Identify which cell holds the provided text, then report its (x, y) central coordinate. 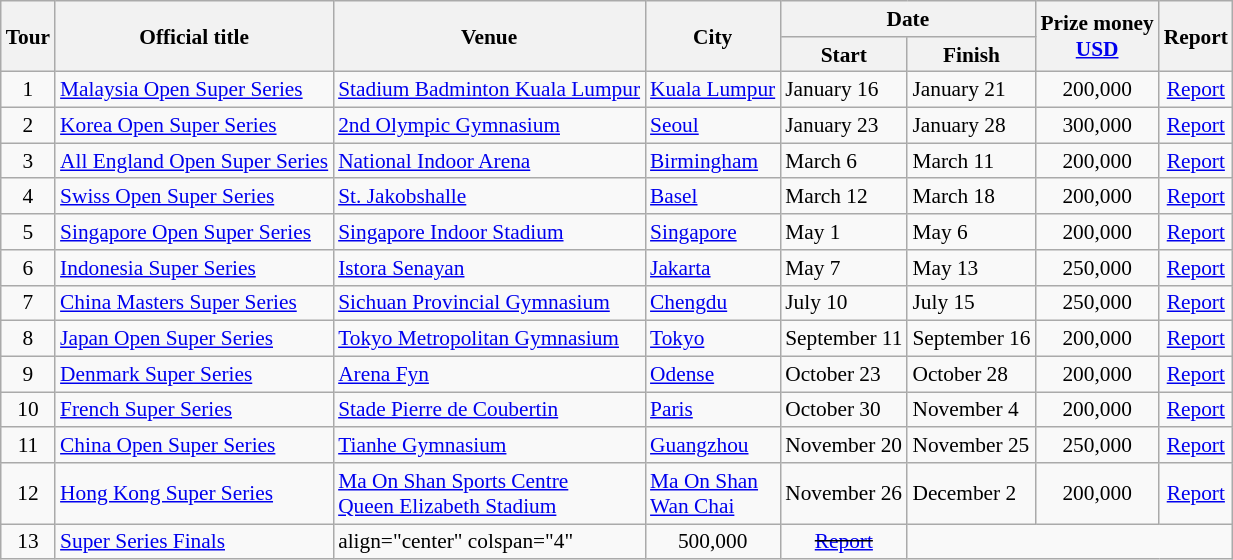
March 12 (844, 197)
Japan Open Super Series (194, 339)
7 (28, 303)
Start (844, 55)
March 18 (971, 197)
March 6 (844, 161)
December 2 (971, 494)
Jakarta (712, 268)
Ma On Shan Sports Centre Queen Elizabeth Stadium (489, 494)
11 (28, 445)
8 (28, 339)
Stade Pierre de Coubertin (489, 410)
Seoul (712, 126)
January 21 (971, 90)
Sichuan Provincial Gymnasium (489, 303)
4 (28, 197)
2nd Olympic Gymnasium (489, 126)
Tianhe Gymnasium (489, 445)
2 (28, 126)
October 23 (844, 374)
Prize money USD (1096, 36)
Singapore Open Super Series (194, 232)
Denmark Super Series (194, 374)
China Open Super Series (194, 445)
Istora Senayan (489, 268)
Tokyo (712, 339)
Official title (194, 36)
May 13 (971, 268)
500,000 (712, 542)
Arena Fyn (489, 374)
March 11 (971, 161)
13 (28, 542)
Date (908, 19)
300,000 (1096, 126)
Paris (712, 410)
10 (28, 410)
City (712, 36)
1 (28, 90)
September 16 (971, 339)
Hong Kong Super Series (194, 494)
Ma On Shan Wan Chai (712, 494)
January 23 (844, 126)
Singapore (712, 232)
Tour (28, 36)
St. Jakobshalle (489, 197)
Odense (712, 374)
October 28 (971, 374)
November 4 (971, 410)
National Indoor Arena (489, 161)
May 1 (844, 232)
Finish (971, 55)
January 28 (971, 126)
September 11 (844, 339)
November 26 (844, 494)
3 (28, 161)
Tokyo Metropolitan Gymnasium (489, 339)
Super Series Finals (194, 542)
Korea Open Super Series (194, 126)
January 16 (844, 90)
Basel (712, 197)
November 25 (971, 445)
Kuala Lumpur (712, 90)
China Masters Super Series (194, 303)
Venue (489, 36)
Swiss Open Super Series (194, 197)
May 6 (971, 232)
9 (28, 374)
July 15 (971, 303)
All England Open Super Series (194, 161)
Indonesia Super Series (194, 268)
Stadium Badminton Kuala Lumpur (489, 90)
align="center" colspan="4" (489, 542)
French Super Series (194, 410)
Birmingham (712, 161)
Singapore Indoor Stadium (489, 232)
Guangzhou (712, 445)
November 20 (844, 445)
October 30 (844, 410)
Malaysia Open Super Series (194, 90)
6 (28, 268)
July 10 (844, 303)
12 (28, 494)
Chengdu (712, 303)
May 7 (844, 268)
5 (28, 232)
